Find where the given text appears and provide that cell's center as (x, y) coordinate. 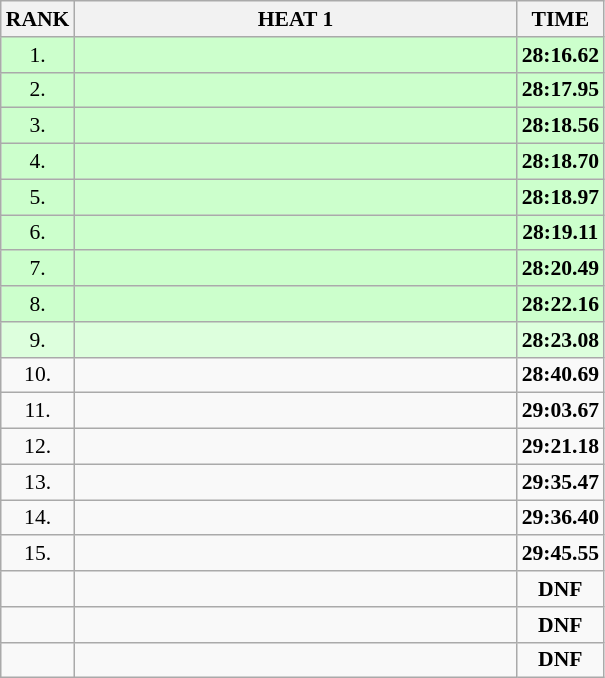
11. (38, 411)
28:23.08 (560, 340)
6. (38, 233)
28:18.97 (560, 197)
28:17.95 (560, 90)
9. (38, 340)
15. (38, 554)
2. (38, 90)
28:20.49 (560, 269)
29:03.67 (560, 411)
29:45.55 (560, 554)
28:40.69 (560, 375)
7. (38, 269)
12. (38, 447)
RANK (38, 19)
28:16.62 (560, 55)
8. (38, 304)
13. (38, 482)
TIME (560, 19)
10. (38, 375)
28:19.11 (560, 233)
29:35.47 (560, 482)
28:18.56 (560, 126)
29:21.18 (560, 447)
HEAT 1 (295, 19)
29:36.40 (560, 518)
14. (38, 518)
28:18.70 (560, 162)
4. (38, 162)
28:22.16 (560, 304)
5. (38, 197)
3. (38, 126)
1. (38, 55)
